Pinpoint the cell where the given text exists, returning its (x, y) midpoint coordinate. 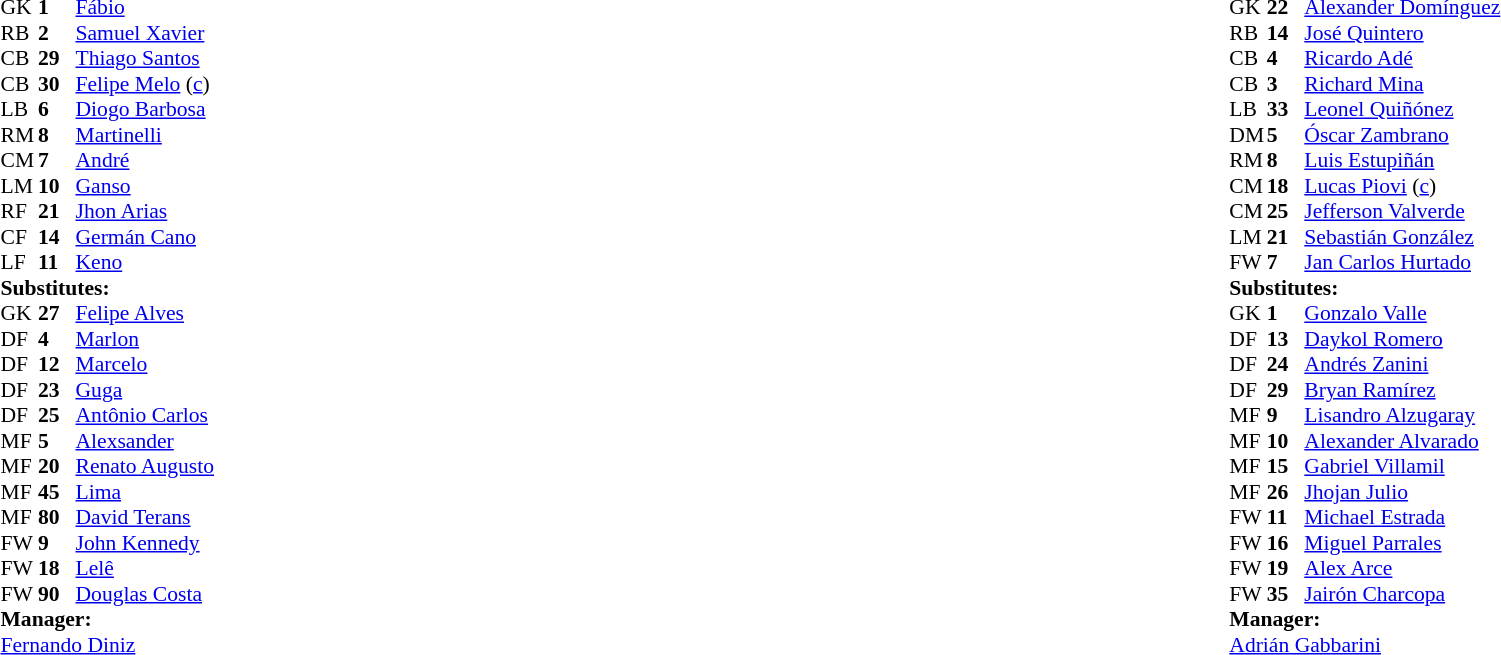
Richard Mina (1402, 84)
Diogo Barbosa (146, 109)
John Kennedy (146, 543)
20 (57, 467)
Thiago Santos (146, 59)
Andrés Zanini (1402, 365)
Douglas Costa (146, 594)
Ganso (146, 186)
2 (57, 33)
13 (1286, 339)
Antônio Carlos (146, 415)
Keno (146, 263)
16 (1286, 543)
90 (57, 594)
26 (1286, 492)
24 (1286, 365)
Jefferson Valverde (1402, 211)
15 (1286, 467)
RF (19, 211)
Alex Arce (1402, 569)
DM (1248, 135)
André (146, 161)
Ricardo Adé (1402, 59)
Marcelo (146, 365)
27 (57, 313)
Alexsander (146, 441)
Sebastián González (1402, 237)
1 (1286, 313)
Gabriel Villamil (1402, 467)
Gonzalo Valle (1402, 313)
Miguel Parrales (1402, 543)
José Quintero (1402, 33)
Samuel Xavier (146, 33)
Lima (146, 492)
Leonel Quiñónez (1402, 109)
Martinelli (146, 135)
23 (57, 390)
Felipe Alves (146, 313)
Michael Estrada (1402, 517)
30 (57, 84)
David Terans (146, 517)
LF (19, 263)
Germán Cano (146, 237)
Guga (146, 390)
Óscar Zambrano (1402, 135)
CF (19, 237)
Renato Augusto (146, 467)
19 (1286, 569)
Jhon Arias (146, 211)
Alexander Alvarado (1402, 441)
6 (57, 109)
Daykol Romero (1402, 339)
Jhojan Julio (1402, 492)
Lelê (146, 569)
Jairón Charcopa (1402, 594)
35 (1286, 594)
Lucas Piovi (c) (1402, 186)
Lisandro Alzugaray (1402, 415)
3 (1286, 84)
Jan Carlos Hurtado (1402, 263)
12 (57, 365)
33 (1286, 109)
45 (57, 492)
Luis Estupiñán (1402, 161)
Bryan Ramírez (1402, 390)
Felipe Melo (c) (146, 84)
80 (57, 517)
Marlon (146, 339)
